Determine the (X, Y) coordinate at the center of the cell enclosing the given text.  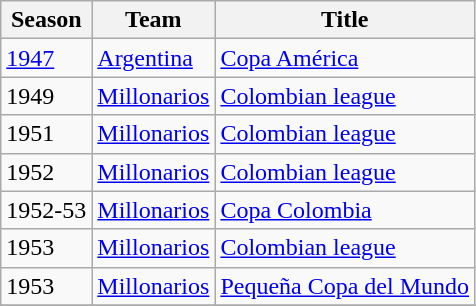
1949 (46, 96)
Copa Colombia (345, 210)
Title (345, 20)
1951 (46, 134)
1947 (46, 58)
Season (46, 20)
Argentina (154, 58)
1952-53 (46, 210)
Team (154, 20)
Pequeña Copa del Mundo (345, 286)
Copa América (345, 58)
1952 (46, 172)
